Return the (x, y) coordinate for the center point of the cell that contains the specified text.  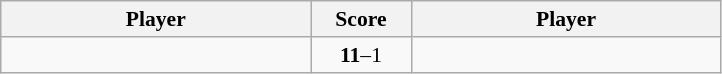
11–1 (361, 55)
Score (361, 19)
